Capture the cell that displays the provided text and extract its (X, Y) central coordinate. 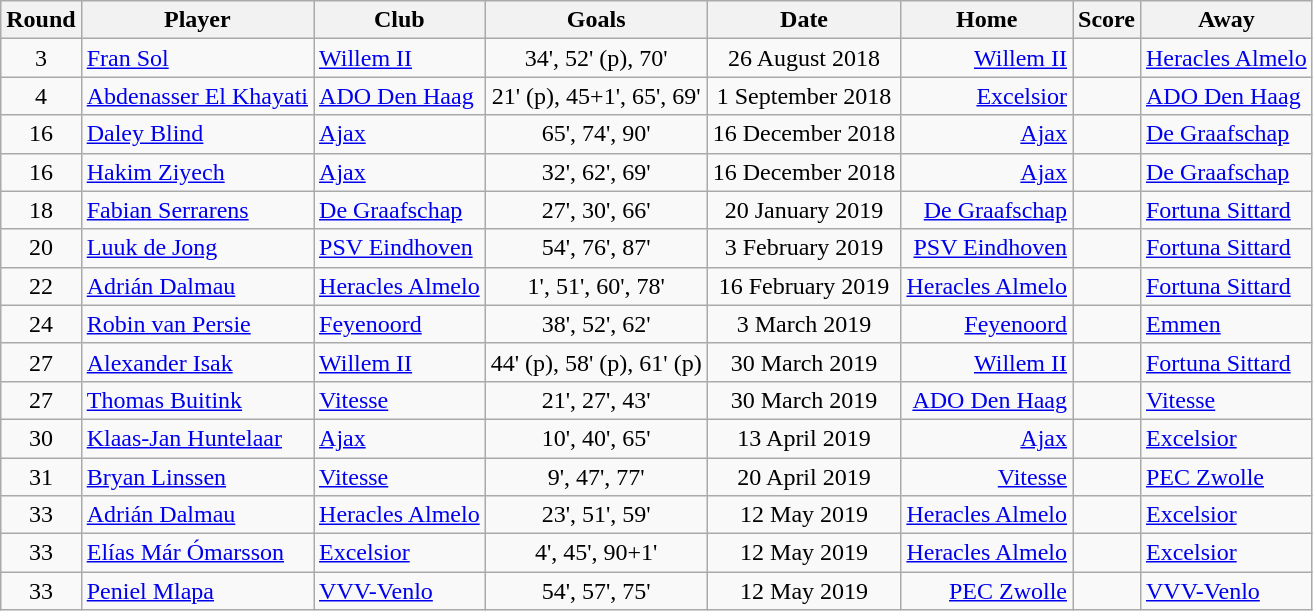
44' (p), 58' (p), 61' (p) (596, 362)
30 (41, 438)
32', 62', 69' (596, 172)
Robin van Persie (197, 324)
Club (400, 20)
20 April 2019 (804, 477)
Away (1226, 20)
22 (41, 286)
31 (41, 477)
Date (804, 20)
4 (41, 96)
23', 51', 59' (596, 515)
Player (197, 20)
65', 74', 90' (596, 134)
10', 40', 65' (596, 438)
3 February 2019 (804, 248)
Luuk de Jong (197, 248)
Klaas-Jan Huntelaar (197, 438)
54', 76', 87' (596, 248)
Goals (596, 20)
34', 52' (p), 70' (596, 58)
4', 45', 90+1' (596, 553)
Score (1107, 20)
Emmen (1226, 324)
Peniel Mlapa (197, 591)
Fabian Serrarens (197, 210)
Bryan Linssen (197, 477)
38', 52', 62' (596, 324)
3 March 2019 (804, 324)
Elías Már Ómarsson (197, 553)
1 September 2018 (804, 96)
54', 57', 75' (596, 591)
16 February 2019 (804, 286)
Thomas Buitink (197, 400)
Home (987, 20)
27', 30', 66' (596, 210)
21' (p), 45+1', 65', 69' (596, 96)
Alexander Isak (197, 362)
Daley Blind (197, 134)
20 (41, 248)
13 April 2019 (804, 438)
Round (41, 20)
24 (41, 324)
Fran Sol (197, 58)
21', 27', 43' (596, 400)
26 August 2018 (804, 58)
18 (41, 210)
3 (41, 58)
20 January 2019 (804, 210)
9', 47', 77' (596, 477)
1', 51', 60', 78' (596, 286)
Abdenasser El Khayati (197, 96)
Hakim Ziyech (197, 172)
